Provide the (x, y) coordinate of the cell's center where the given text is located.  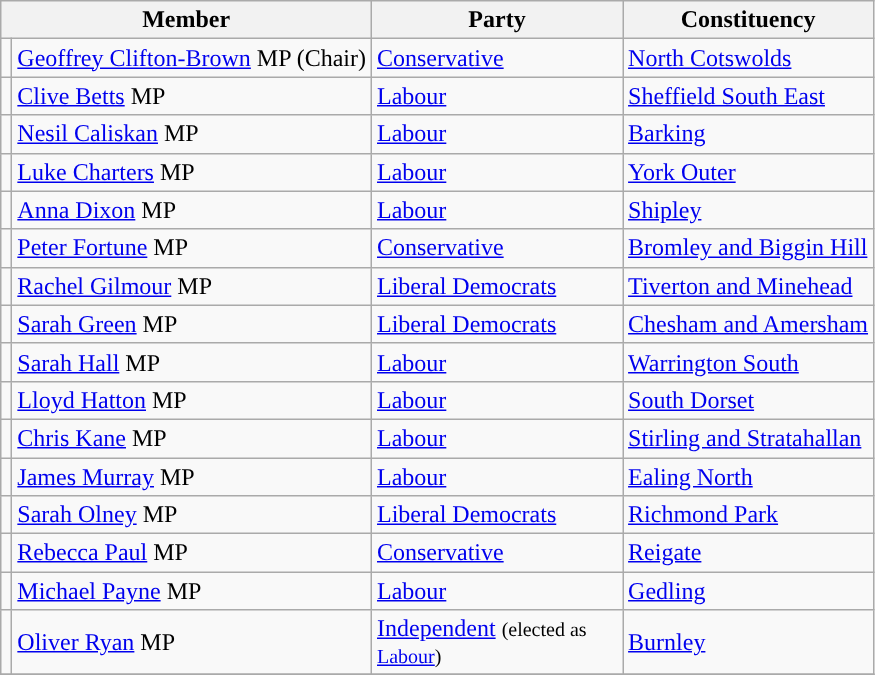
Burnley (748, 642)
Warrington South (748, 362)
Bromley and Biggin Hill (748, 248)
Reigate (748, 553)
Independent (elected as Labour) (496, 642)
Constituency (748, 20)
Rebecca Paul MP (192, 553)
Anna Dixon MP (192, 210)
Barking (748, 134)
York Outer (748, 172)
Clive Betts MP (192, 96)
Luke Charters MP (192, 172)
Member (186, 20)
James Murray MP (192, 477)
Lloyd Hatton MP (192, 400)
Nesil Caliskan MP (192, 134)
Sheffield South East (748, 96)
Geoffrey Clifton-Brown MP (Chair) (192, 58)
South Dorset (748, 400)
Chesham and Amersham (748, 324)
Tiverton and Minehead (748, 286)
Sarah Green MP (192, 324)
Richmond Park (748, 515)
Sarah Olney MP (192, 515)
Sarah Hall MP (192, 362)
Party (496, 20)
Rachel Gilmour MP (192, 286)
Shipley (748, 210)
North Cotswolds (748, 58)
Michael Payne MP (192, 591)
Stirling and Stratahallan (748, 438)
Ealing North (748, 477)
Gedling (748, 591)
Chris Kane MP (192, 438)
Oliver Ryan MP (192, 642)
Peter Fortune MP (192, 248)
